Find where the given text appears and provide that cell's center as (X, Y) coordinate. 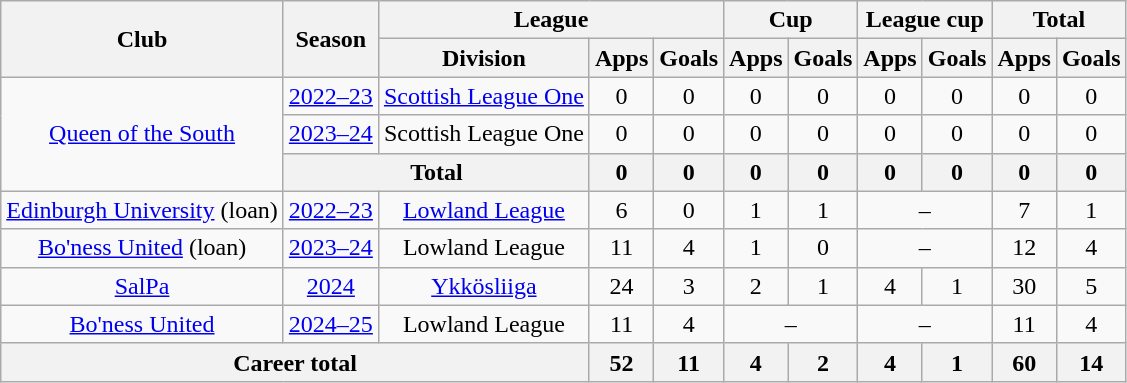
Edinburgh University (loan) (142, 210)
52 (621, 362)
24 (621, 286)
5 (1091, 286)
6 (621, 210)
Ykkösliiga (484, 286)
Career total (296, 362)
SalPa (142, 286)
Bo'ness United (loan) (142, 248)
3 (689, 286)
14 (1091, 362)
Cup (791, 20)
League cup (925, 20)
2024–25 (330, 324)
30 (1024, 286)
Queen of the South (142, 134)
League (550, 20)
12 (1024, 248)
Club (142, 39)
7 (1024, 210)
Division (484, 58)
Bo'ness United (142, 324)
2024 (330, 286)
60 (1024, 362)
Season (330, 39)
